Return the [X, Y] coordinate for the center point of the cell that contains the specified text.  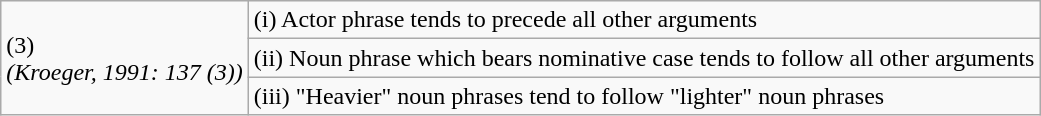
(i) Actor phrase tends to precede all other arguments [644, 20]
(ii) Noun phrase which bears nominative case tends to follow all other arguments [644, 58]
(iii) "Heavier" noun phrases tend to follow "lighter" noun phrases [644, 96]
(3)(Kroeger, 1991: 137 (3)) [124, 58]
